Output the (X, Y) coordinate of the center of the cell containing the given text.  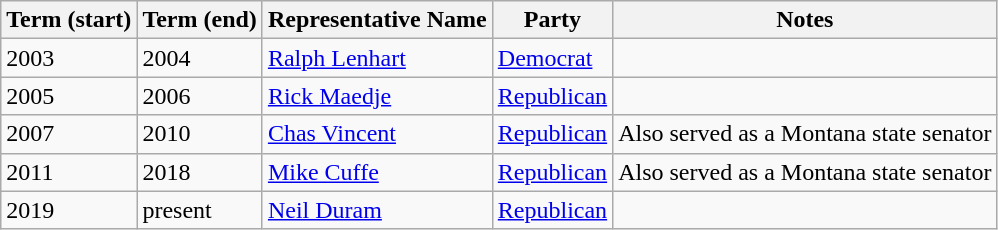
2011 (69, 172)
Notes (805, 20)
Rick Maedje (377, 96)
Neil Duram (377, 210)
Ralph Lenhart (377, 58)
Chas Vincent (377, 134)
Mike Cuffe (377, 172)
Representative Name (377, 20)
Democrat (552, 58)
2019 (69, 210)
Term (start) (69, 20)
2006 (200, 96)
2010 (200, 134)
Term (end) (200, 20)
present (200, 210)
2007 (69, 134)
2005 (69, 96)
2018 (200, 172)
2004 (200, 58)
2003 (69, 58)
Party (552, 20)
